Output the (X, Y) coordinate of the center of the cell containing the given text.  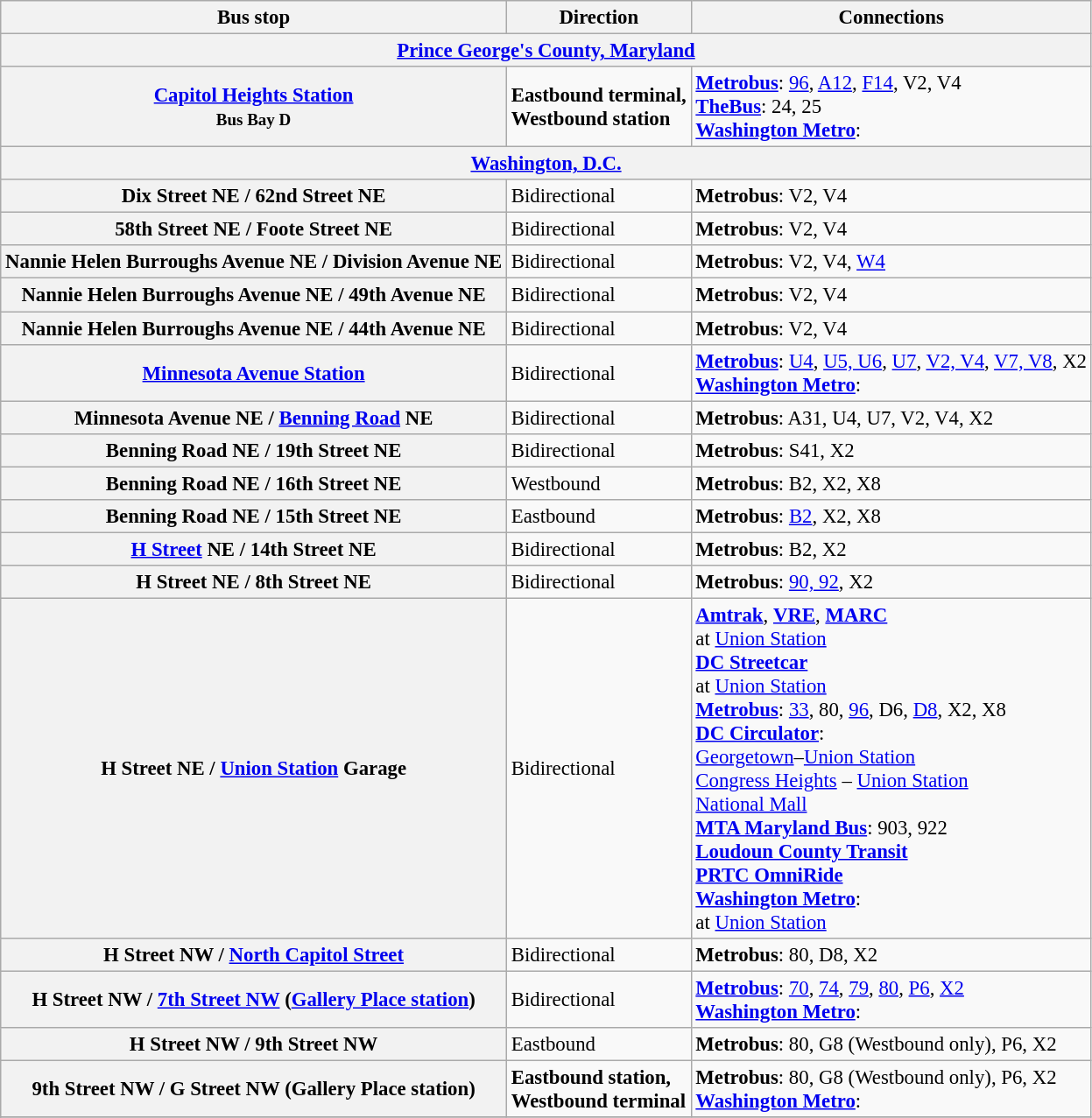
Minnesota Avenue Station (254, 373)
Nannie Helen Burroughs Avenue NE / 49th Avenue NE (254, 295)
Capitol Heights StationBus Bay D (254, 107)
Metrobus: V2, V4, W4 (891, 262)
Metrobus: U4, U5, U6, U7, V2, V4, V7, V8, X2 Washington Metro: (891, 373)
Dix Street NE / 62nd Street NE (254, 196)
Connections (891, 18)
Bus stop (254, 18)
Washington, D.C. (546, 164)
H Street NW / North Capitol Street (254, 955)
9th Street NW / G Street NW (Gallery Place station) (254, 1089)
Direction (599, 18)
Metrobus: 70, 74, 79, 80, P6, X2 Washington Metro: (891, 1000)
58th Street NE / Foote Street NE (254, 229)
Nannie Helen Burroughs Avenue NE / 44th Avenue NE (254, 328)
Metrobus: 96, A12, F14, V2, V4 TheBus: 24, 25 Washington Metro: (891, 107)
Metrobus: 90, 92, X2 (891, 582)
Eastbound terminal,Westbound station (599, 107)
H Street NW / 7th Street NW (Gallery Place station) (254, 1000)
Nannie Helen Burroughs Avenue NE / Division Avenue NE (254, 262)
H Street NW / 9th Street NW (254, 1044)
Metrobus: A31, U4, U7, V2, V4, X2 (891, 418)
Metrobus: 80, D8, X2 (891, 955)
H Street NE / 14th Street NE (254, 549)
Prince George's County, Maryland (546, 51)
Benning Road NE / 15th Street NE (254, 517)
H Street NE / 8th Street NE (254, 582)
Metrobus: B2, X2 (891, 549)
Benning Road NE / 19th Street NE (254, 450)
H Street NE / Union Station Garage (254, 769)
Westbound (599, 483)
Metrobus: 80, G8 (Westbound only), P6, X2 Washington Metro: (891, 1089)
Benning Road NE / 16th Street NE (254, 483)
Eastbound station,Westbound terminal (599, 1089)
Minnesota Avenue NE / Benning Road NE (254, 418)
Metrobus: 80, G8 (Westbound only), P6, X2 (891, 1044)
Metrobus: S41, X2 (891, 450)
